Pinpoint the cell where the given text exists, returning its [x, y] midpoint coordinate. 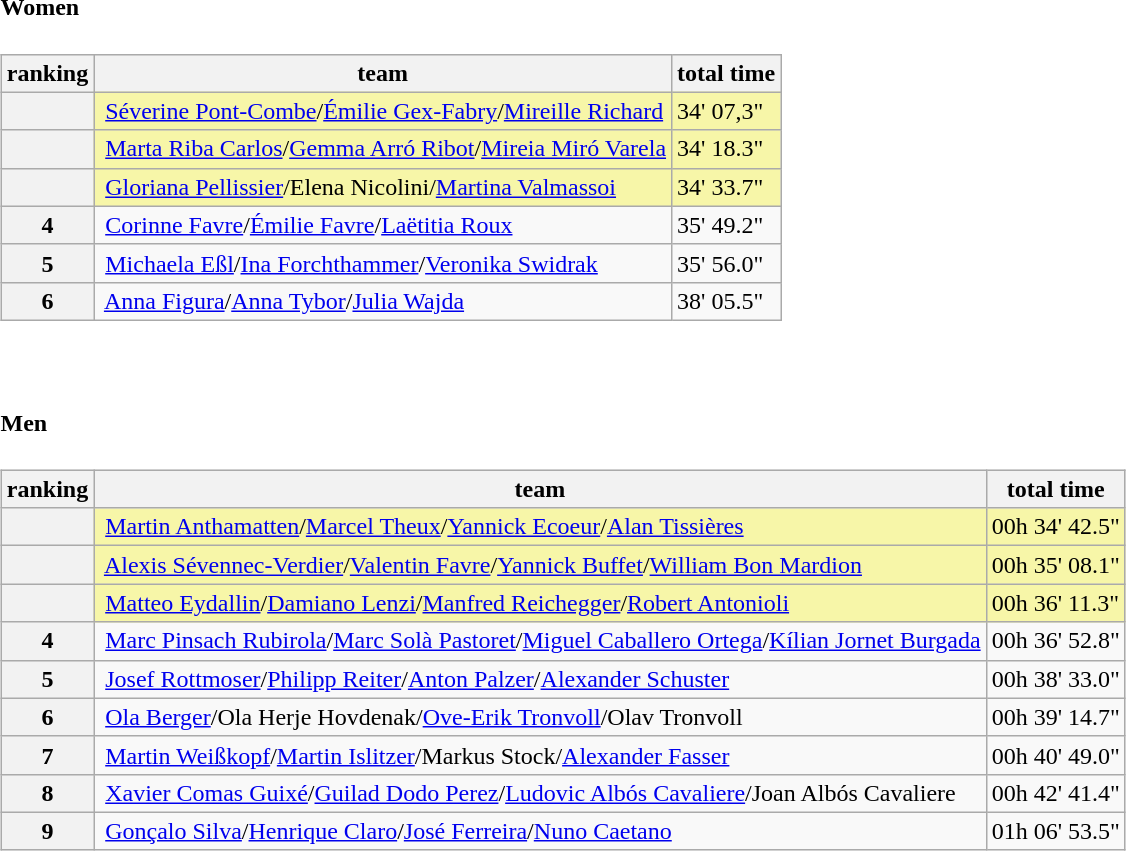
00h 36' 11.3" [1056, 603]
Anna Figura/Anna Tybor/Julia Wajda [383, 301]
Michaela Eßl/Ina Forchthammer/Veronika Swidrak [383, 263]
Gloriana Pellissier/Elena Nicolini/Martina Valmassoi [383, 187]
35' 56.0" [726, 263]
Marta Riba Carlos/Gemma Arró Ribot/Mireia Miró Varela [383, 149]
Corinne Favre/Émilie Favre/Laëtitia Roux [383, 225]
9 [47, 831]
34' 33.7" [726, 187]
00h 42' 41.4" [1056, 793]
Gonçalo Silva/Henrique Claro/José Ferreira/Nuno Caetano [540, 831]
7 [47, 755]
Martin Weißkopf/Martin Islitzer/Markus Stock/Alexander Fasser [540, 755]
00h 36' 52.8" [1056, 641]
00h 39' 14.7" [1056, 717]
00h 38' 33.0" [1056, 679]
Ola Berger/Ola Herje Hovdenak/Ove-Erik Tronvoll/Olav Tronvoll [540, 717]
Josef Rottmoser/Philipp Reiter/Anton Palzer/Alexander Schuster [540, 679]
35' 49.2" [726, 225]
Alexis Sévennec-Verdier/Valentin Favre/Yannick Buffet/William Bon Mardion [540, 565]
00h 40' 49.0" [1056, 755]
Xavier Comas Guixé/Guilad Dodo Perez/Ludovic Albós Cavaliere/Joan Albós Cavaliere [540, 793]
Séverine Pont-Combe/Émilie Gex-Fabry/Mireille Richard [383, 111]
Matteo Eydallin/Damiano Lenzi/Manfred Reichegger/Robert Antonioli [540, 603]
34' 07,3" [726, 111]
38' 05.5" [726, 301]
Martin Anthamatten/Marcel Theux/Yannick Ecoeur/Alan Tissières [540, 527]
34' 18.3" [726, 149]
00h 35' 08.1" [1056, 565]
00h 34' 42.5" [1056, 527]
01h 06' 53.5" [1056, 831]
8 [47, 793]
Marc Pinsach Rubirola/Marc Solà Pastoret/Miguel Caballero Ortega/Kílian Jornet Burgada [540, 641]
